Search for the cell housing the specified text and yield its [x, y] center coordinate. 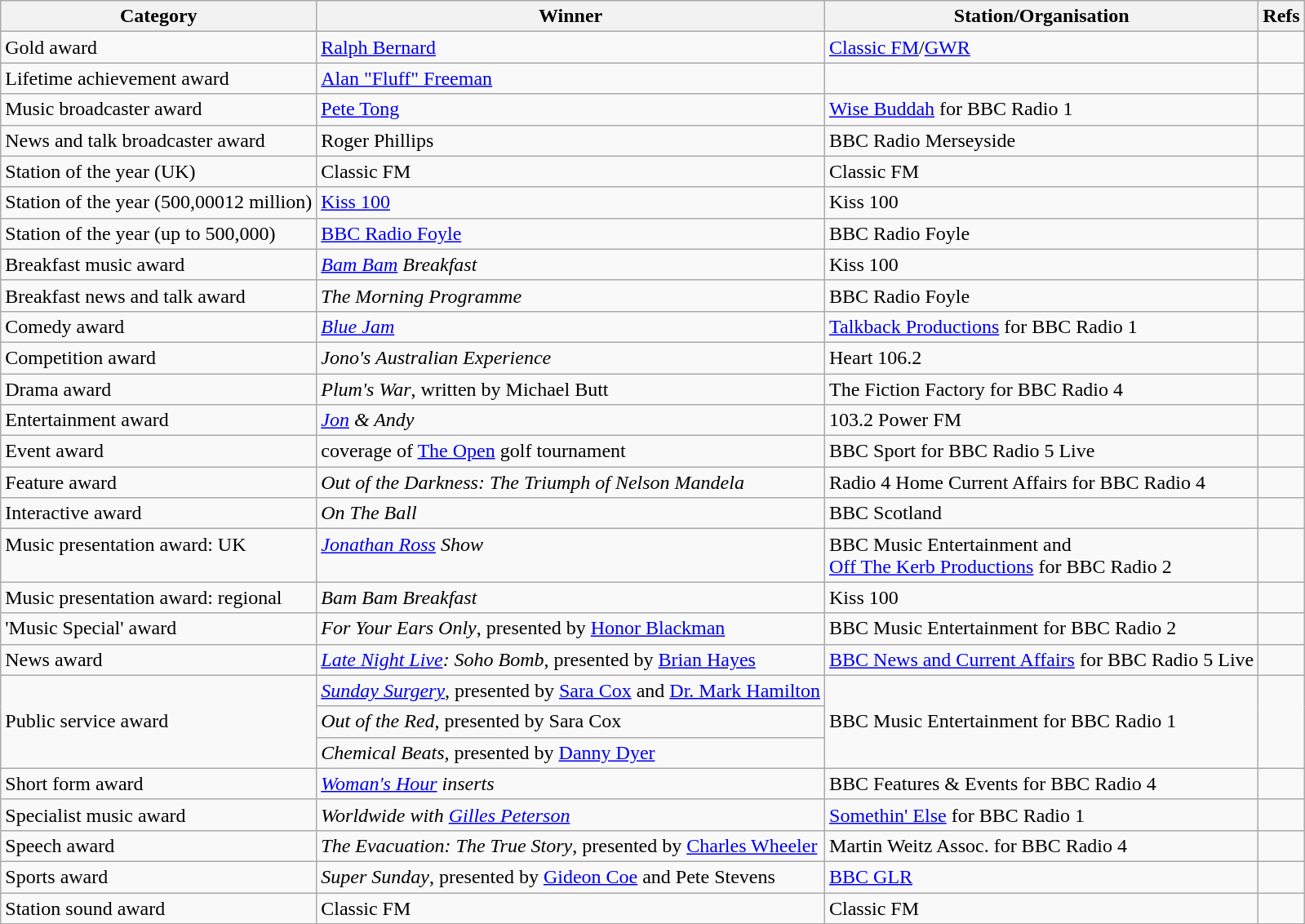
coverage of The Open golf tournament [571, 451]
Public service award [158, 722]
Heart 106.2 [1041, 358]
Short form award [158, 784]
News award [158, 660]
Feature award [158, 482]
News and talk broadcaster award [158, 140]
Martin Weitz Assoc. for BBC Radio 4 [1041, 846]
For Your Ears Only, presented by Honor Blackman [571, 629]
Station of the year (UK) [158, 171]
Sports award [158, 877]
Woman's Hour inserts [571, 784]
Drama award [158, 389]
On The Ball [571, 513]
BBC Features & Events for BBC Radio 4 [1041, 784]
BBC Scotland [1041, 513]
Station of the year (500,00012 million) [158, 202]
Event award [158, 451]
103.2 Power FM [1041, 420]
The Fiction Factory for BBC Radio 4 [1041, 389]
Ralph Bernard [571, 47]
BBC Music Entertainment for BBC Radio 2 [1041, 629]
Category [158, 16]
BBC Sport for BBC Radio 5 Live [1041, 451]
Alan "Fluff" Freeman [571, 78]
'Music Special' award [158, 629]
Wise Buddah for BBC Radio 1 [1041, 109]
Classic FM/GWR [1041, 47]
Music broadcaster award [158, 109]
Music presentation award: regional [158, 597]
Specialist music award [158, 815]
Comedy award [158, 327]
Super Sunday, presented by Gideon Coe and Pete Stevens [571, 877]
BBC GLR [1041, 877]
Out of the Darkness: The Triumph of Nelson Mandela [571, 482]
The Evacuation: The True Story, presented by Charles Wheeler [571, 846]
Music presentation award: UK [158, 555]
Competition award [158, 358]
Interactive award [158, 513]
Somethin' Else for BBC Radio 1 [1041, 815]
Speech award [158, 846]
Breakfast news and talk award [158, 295]
BBC Music Entertainment for BBC Radio 1 [1041, 722]
The Morning Programme [571, 295]
Out of the Red, presented by Sara Cox [571, 722]
Jono's Australian Experience [571, 358]
Jon & Andy [571, 420]
Refs [1281, 16]
Station sound award [158, 908]
Radio 4 Home Current Affairs for BBC Radio 4 [1041, 482]
Worldwide with Gilles Peterson [571, 815]
Entertainment award [158, 420]
Winner [571, 16]
Sunday Surgery, presented by Sara Cox and Dr. Mark Hamilton [571, 691]
BBC News and Current Affairs for BBC Radio 5 Live [1041, 660]
Pete Tong [571, 109]
Breakfast music award [158, 264]
Station/Organisation [1041, 16]
Plum's War, written by Michael Butt [571, 389]
BBC Radio Merseyside [1041, 140]
Gold award [158, 47]
Roger Phillips [571, 140]
Jonathan Ross Show [571, 555]
Lifetime achievement award [158, 78]
Talkback Productions for BBC Radio 1 [1041, 327]
Chemical Beats, presented by Danny Dyer [571, 753]
Late Night Live: Soho Bomb, presented by Brian Hayes [571, 660]
Station of the year (up to 500,000) [158, 233]
Blue Jam [571, 327]
BBC Music Entertainment andOff The Kerb Productions for BBC Radio 2 [1041, 555]
